Locate the cell with the specified text and output its (X, Y) center coordinate. 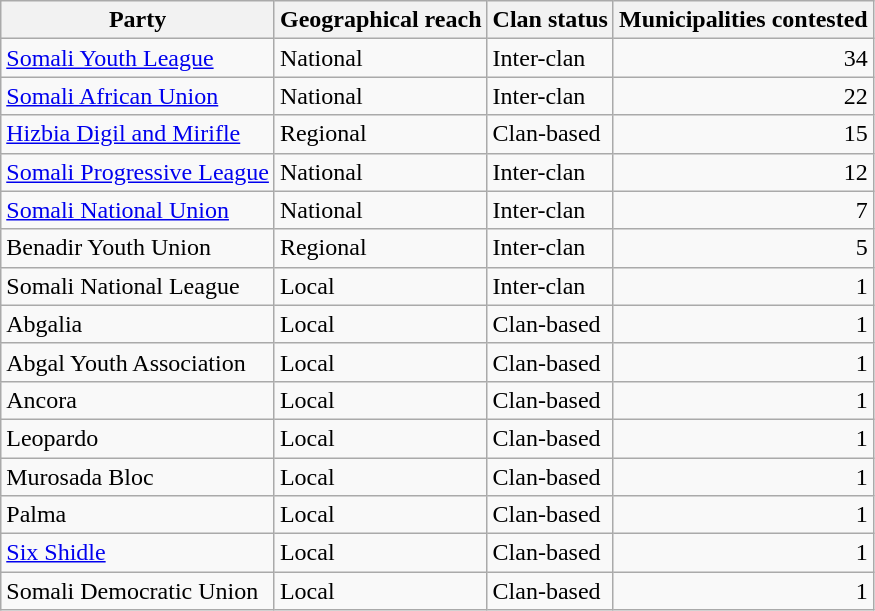
Somali Democratic Union (138, 591)
Abgalia (138, 324)
Somali National League (138, 286)
Ancora (138, 400)
5 (743, 248)
Somali National Union (138, 210)
Leopardo (138, 438)
Clan status (550, 20)
Palma (138, 515)
Murosada Bloc (138, 477)
Benadir Youth Union (138, 248)
7 (743, 210)
34 (743, 58)
Municipalities contested (743, 20)
15 (743, 134)
Party (138, 20)
Somali Youth League (138, 58)
12 (743, 172)
Somali Progressive League (138, 172)
Hizbia Digil and Mirifle (138, 134)
Geographical reach (380, 20)
Six Shidle (138, 553)
Somali African Union (138, 96)
22 (743, 96)
Abgal Youth Association (138, 362)
